Capture the cell that displays the provided text and extract its [x, y] central coordinate. 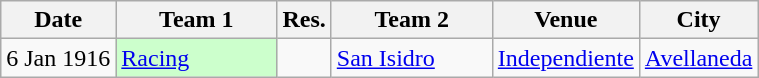
Racing [196, 58]
6 Jan 1916 [58, 58]
Independiente [566, 58]
Date [58, 20]
San Isidro [412, 58]
Team 1 [196, 20]
Avellaneda [698, 58]
Venue [566, 20]
Res. [304, 20]
City [698, 20]
Team 2 [412, 20]
